Identify which cell holds the provided text, then report its [x, y] central coordinate. 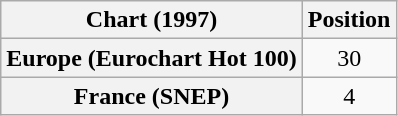
Chart (1997) [152, 20]
Position [349, 20]
Europe (Eurochart Hot 100) [152, 58]
30 [349, 58]
4 [349, 96]
France (SNEP) [152, 96]
